Search for the cell housing the specified text and yield its (x, y) center coordinate. 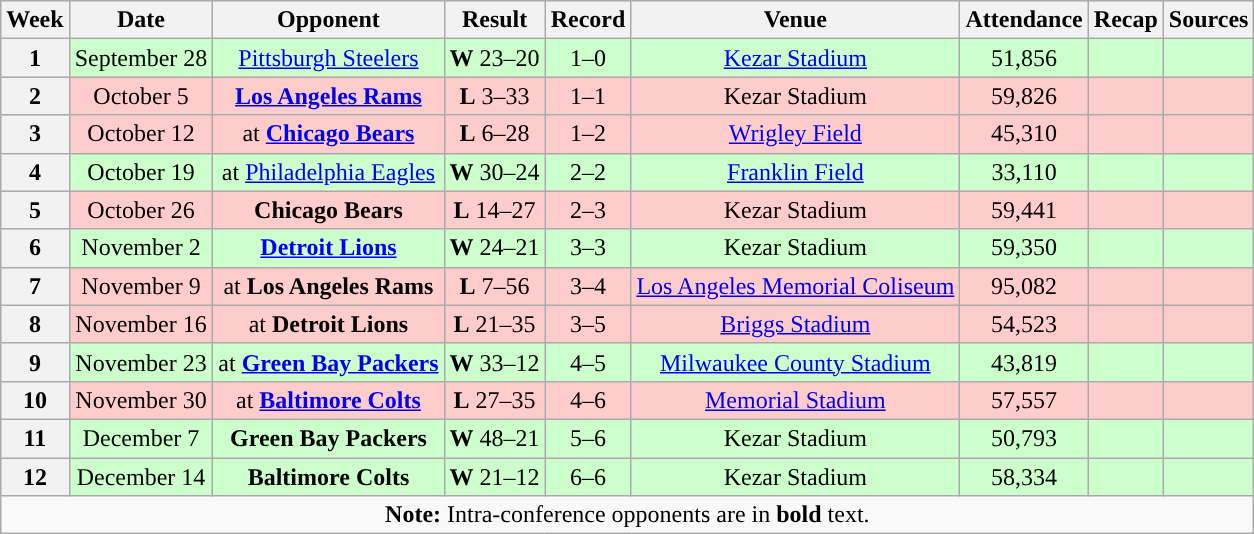
4 (35, 172)
October 12 (141, 134)
Venue (796, 20)
Recap (1126, 20)
L 14–27 (494, 210)
57,557 (1024, 400)
December 7 (141, 438)
L 3–33 (494, 96)
54,523 (1024, 324)
3–3 (588, 248)
L 27–35 (494, 400)
W 21–12 (494, 477)
1–0 (588, 58)
Sources (1208, 20)
59,350 (1024, 248)
L 7–56 (494, 286)
at Philadelphia Eagles (328, 172)
Detroit Lions (328, 248)
at Green Bay Packers (328, 362)
Pittsburgh Steelers (328, 58)
45,310 (1024, 134)
59,441 (1024, 210)
November 2 (141, 248)
at Chicago Bears (328, 134)
5 (35, 210)
3 (35, 134)
1–2 (588, 134)
4–6 (588, 400)
at Detroit Lions (328, 324)
Week (35, 20)
at Baltimore Colts (328, 400)
Date (141, 20)
at Los Angeles Rams (328, 286)
W 33–12 (494, 362)
2–2 (588, 172)
12 (35, 477)
95,082 (1024, 286)
L 6–28 (494, 134)
December 14 (141, 477)
51,856 (1024, 58)
October 19 (141, 172)
11 (35, 438)
43,819 (1024, 362)
2 (35, 96)
3–4 (588, 286)
8 (35, 324)
33,110 (1024, 172)
5–6 (588, 438)
November 9 (141, 286)
Franklin Field (796, 172)
W 24–21 (494, 248)
10 (35, 400)
November 30 (141, 400)
Result (494, 20)
L 21–35 (494, 324)
Opponent (328, 20)
W 23–20 (494, 58)
September 28 (141, 58)
Baltimore Colts (328, 477)
Note: Intra-conference opponents are in bold text. (628, 515)
W 30–24 (494, 172)
November 23 (141, 362)
4–5 (588, 362)
1–1 (588, 96)
Record (588, 20)
1 (35, 58)
2–3 (588, 210)
W 48–21 (494, 438)
Green Bay Packers (328, 438)
Memorial Stadium (796, 400)
October 26 (141, 210)
3–5 (588, 324)
Los Angeles Rams (328, 96)
50,793 (1024, 438)
7 (35, 286)
Briggs Stadium (796, 324)
Attendance (1024, 20)
6 (35, 248)
59,826 (1024, 96)
Milwaukee County Stadium (796, 362)
58,334 (1024, 477)
October 5 (141, 96)
6–6 (588, 477)
Wrigley Field (796, 134)
November 16 (141, 324)
Los Angeles Memorial Coliseum (796, 286)
Chicago Bears (328, 210)
9 (35, 362)
